Provide the [x, y] coordinate of the cell's center where the given text is located.  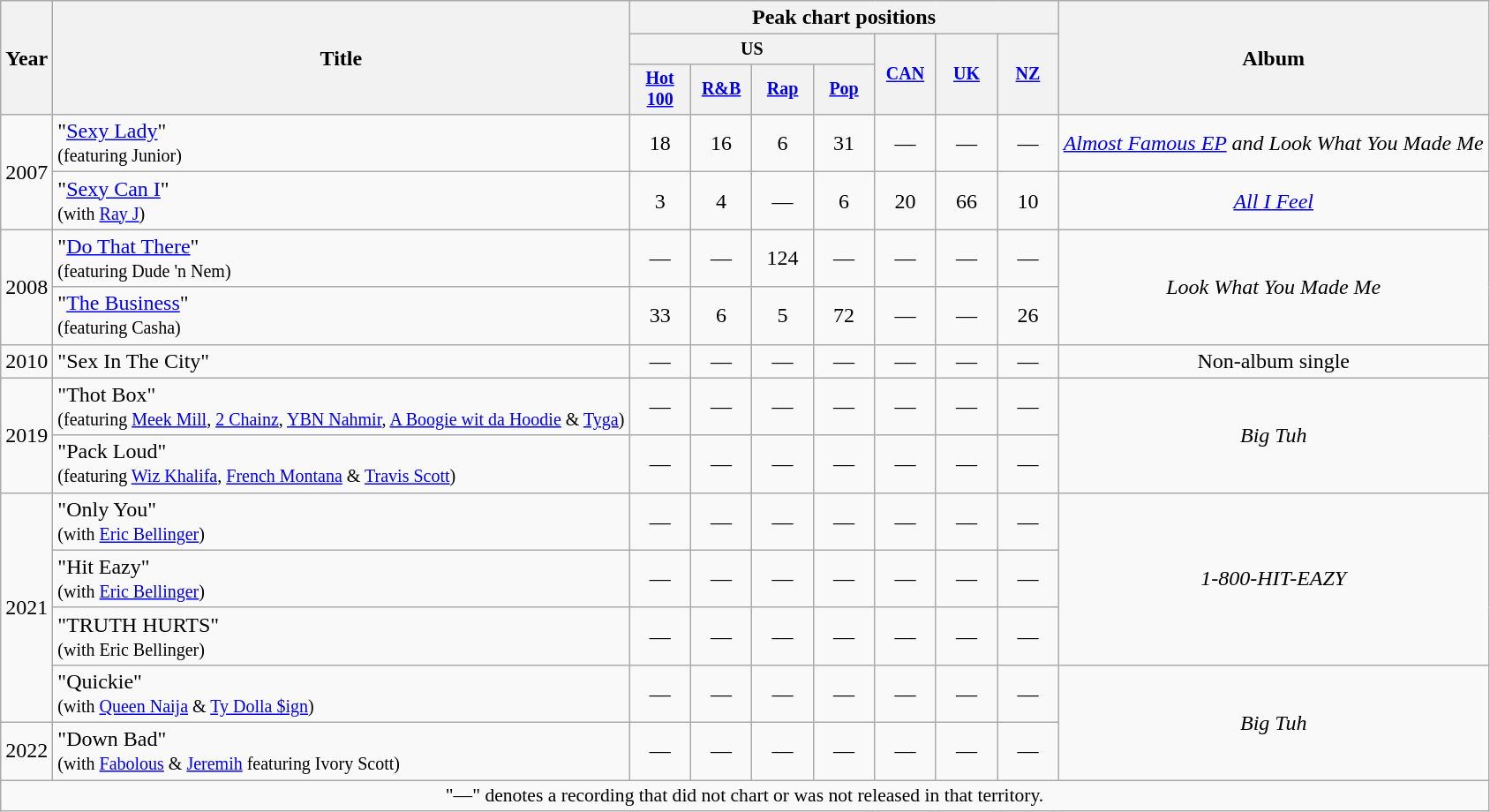
R&B [720, 88]
Almost Famous EP and Look What You Made Me [1273, 143]
"Down Bad"(with Fabolous & Jeremih featuring Ivory Scott) [341, 750]
"Do That There"(featuring Dude 'n Nem) [341, 258]
"Pack Loud"(featuring Wiz Khalifa, French Montana & Travis Scott) [341, 464]
UK [966, 74]
"Only You"(with Eric Bellinger) [341, 521]
18 [660, 143]
Peak chart positions [844, 18]
"Hit Eazy"(with Eric Bellinger) [341, 579]
3 [660, 201]
33 [660, 316]
Rap [782, 88]
Look What You Made Me [1273, 287]
Title [341, 58]
Year [26, 58]
NZ [1027, 74]
2019 [26, 435]
"The Business"(featuring Casha) [341, 316]
Non-album single [1273, 361]
2021 [26, 607]
Album [1273, 58]
"TRUTH HURTS"(with Eric Bellinger) [341, 635]
5 [782, 316]
66 [966, 201]
10 [1027, 201]
16 [720, 143]
"Sexy Lady"(featuring Junior) [341, 143]
124 [782, 258]
31 [844, 143]
CAN [906, 74]
2007 [26, 172]
All I Feel [1273, 201]
72 [844, 316]
"Thot Box"(featuring Meek Mill, 2 Chainz, YBN Nahmir, A Boogie wit da Hoodie & Tyga) [341, 406]
20 [906, 201]
1-800-HIT-EAZY [1273, 579]
2008 [26, 287]
"Sexy Can I"(with Ray J) [341, 201]
4 [720, 201]
"—" denotes a recording that did not chart or was not released in that territory. [745, 796]
2022 [26, 750]
Hot 100 [660, 88]
US [752, 49]
26 [1027, 316]
"Sex In The City" [341, 361]
Pop [844, 88]
2010 [26, 361]
"Quickie"(with Queen Naija & Ty Dolla $ign) [341, 694]
